Determine the [x, y] coordinate at the center of the cell enclosing the given text.  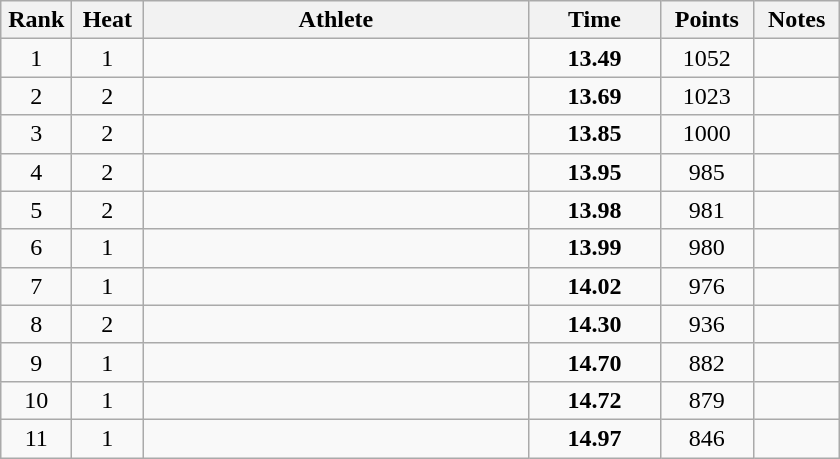
14.70 [594, 362]
980 [707, 248]
6 [36, 248]
Heat [108, 20]
985 [707, 172]
13.95 [594, 172]
9 [36, 362]
846 [707, 438]
14.30 [594, 324]
1023 [707, 96]
11 [36, 438]
8 [36, 324]
13.99 [594, 248]
13.49 [594, 58]
10 [36, 400]
981 [707, 210]
3 [36, 134]
879 [707, 400]
13.98 [594, 210]
936 [707, 324]
Points [707, 20]
1000 [707, 134]
Rank [36, 20]
14.72 [594, 400]
976 [707, 286]
1052 [707, 58]
Athlete [336, 20]
14.02 [594, 286]
Time [594, 20]
13.85 [594, 134]
5 [36, 210]
4 [36, 172]
7 [36, 286]
Notes [797, 20]
13.69 [594, 96]
882 [707, 362]
14.97 [594, 438]
